Identify which cell holds the provided text, then report its (x, y) central coordinate. 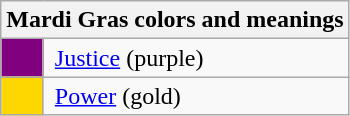
Justice (purple) (196, 58)
Mardi Gras colors and meanings (175, 20)
Power (gold) (196, 96)
